Return [X, Y] of the center of cell containing provided text 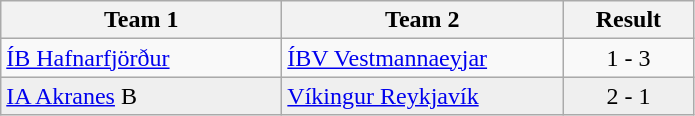
2 - 1 [628, 96]
Víkingur Reykjavík [422, 96]
ÍBV Vestmannaeyjar [422, 58]
ÍB Hafnarfjörður [142, 58]
Team 1 [142, 20]
Result [628, 20]
1 - 3 [628, 58]
IA Akranes B [142, 96]
Team 2 [422, 20]
